Capture the cell that displays the provided text and extract its [X, Y] central coordinate. 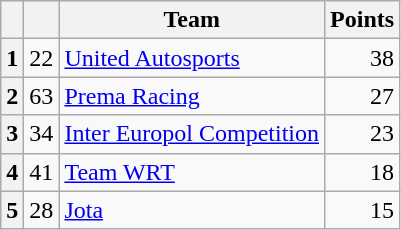
Team [192, 20]
Jota [192, 210]
5 [12, 210]
Points [362, 20]
28 [42, 210]
1 [12, 58]
Inter Europol Competition [192, 134]
2 [12, 96]
United Autosports [192, 58]
34 [42, 134]
3 [12, 134]
23 [362, 134]
4 [12, 172]
Prema Racing [192, 96]
38 [362, 58]
27 [362, 96]
63 [42, 96]
18 [362, 172]
22 [42, 58]
Team WRT [192, 172]
41 [42, 172]
15 [362, 210]
